Determine the [x, y] coordinate at the center of the cell enclosing the given text.  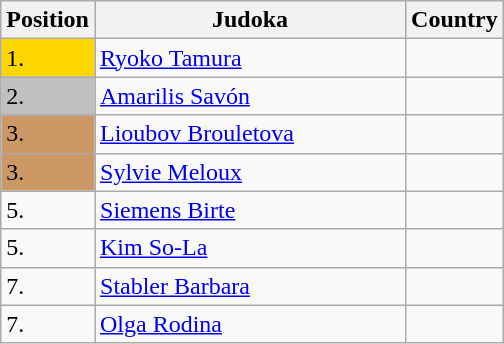
Sylvie Meloux [250, 172]
Olga Rodina [250, 324]
Siemens Birte [250, 210]
Stabler Barbara [250, 286]
Ryoko Tamura [250, 58]
1. [48, 58]
Kim So-La [250, 248]
2. [48, 96]
Country [455, 20]
Position [48, 20]
Judoka [250, 20]
Amarilis Savón [250, 96]
Lioubov Brouletova [250, 134]
